Find where the given text appears and provide that cell's center as [X, Y] coordinate. 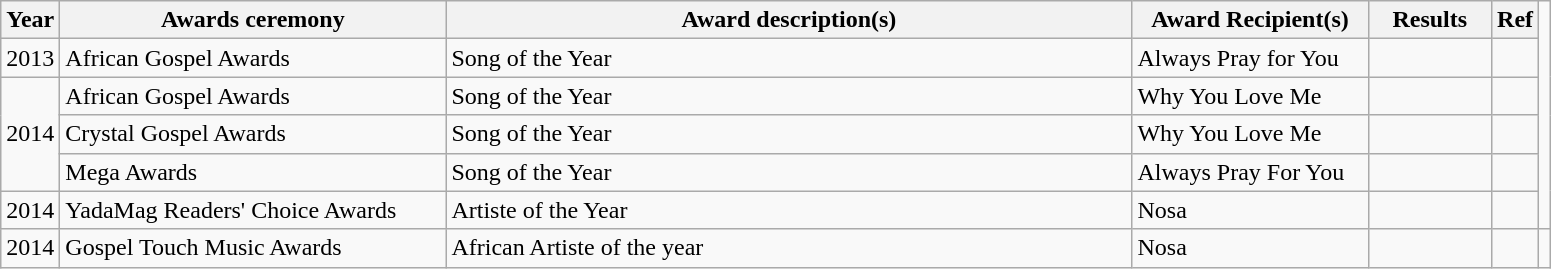
Year [30, 20]
Awards ceremony [253, 20]
Ref [1516, 20]
Always Pray for You [1250, 58]
Always Pray For You [1250, 172]
Mega Awards [253, 172]
Gospel Touch Music Awards [253, 248]
Award description(s) [789, 20]
Artiste of the Year [789, 210]
Results [1430, 20]
Crystal Gospel Awards [253, 134]
2013 [30, 58]
YadaMag Readers' Choice Awards [253, 210]
Award Recipient(s) [1250, 20]
African Artiste of the year [789, 248]
